Pinpoint the cell where the given text exists, returning its (X, Y) midpoint coordinate. 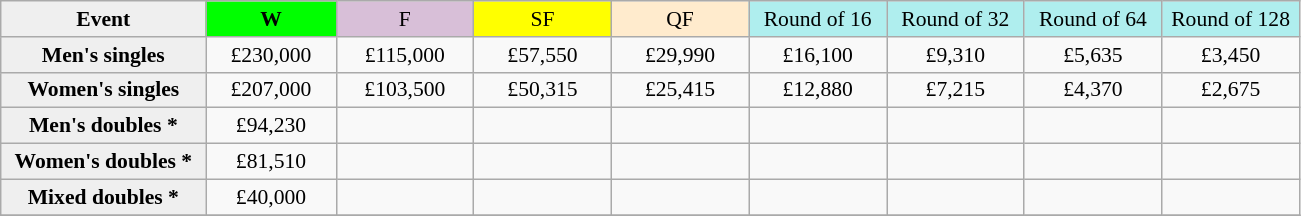
£7,215 (955, 90)
£81,510 (271, 162)
SF (543, 19)
£115,000 (405, 55)
£207,000 (271, 90)
£3,450 (1231, 55)
£12,880 (818, 90)
£230,000 (271, 55)
£5,635 (1093, 55)
£94,230 (271, 126)
£57,550 (543, 55)
F (405, 19)
£16,100 (818, 55)
£9,310 (955, 55)
£50,315 (543, 90)
Women's singles (104, 90)
£29,990 (680, 55)
Mixed doubles * (104, 197)
Round of 128 (1231, 19)
£40,000 (271, 197)
Women's doubles * (104, 162)
Men's singles (104, 55)
Round of 16 (818, 19)
Round of 64 (1093, 19)
Event (104, 19)
Men's doubles * (104, 126)
£25,415 (680, 90)
Round of 32 (955, 19)
W (271, 19)
QF (680, 19)
£4,370 (1093, 90)
£2,675 (1231, 90)
£103,500 (405, 90)
